Extract the [X, Y] coordinate from the center of the cell holding the provided text.  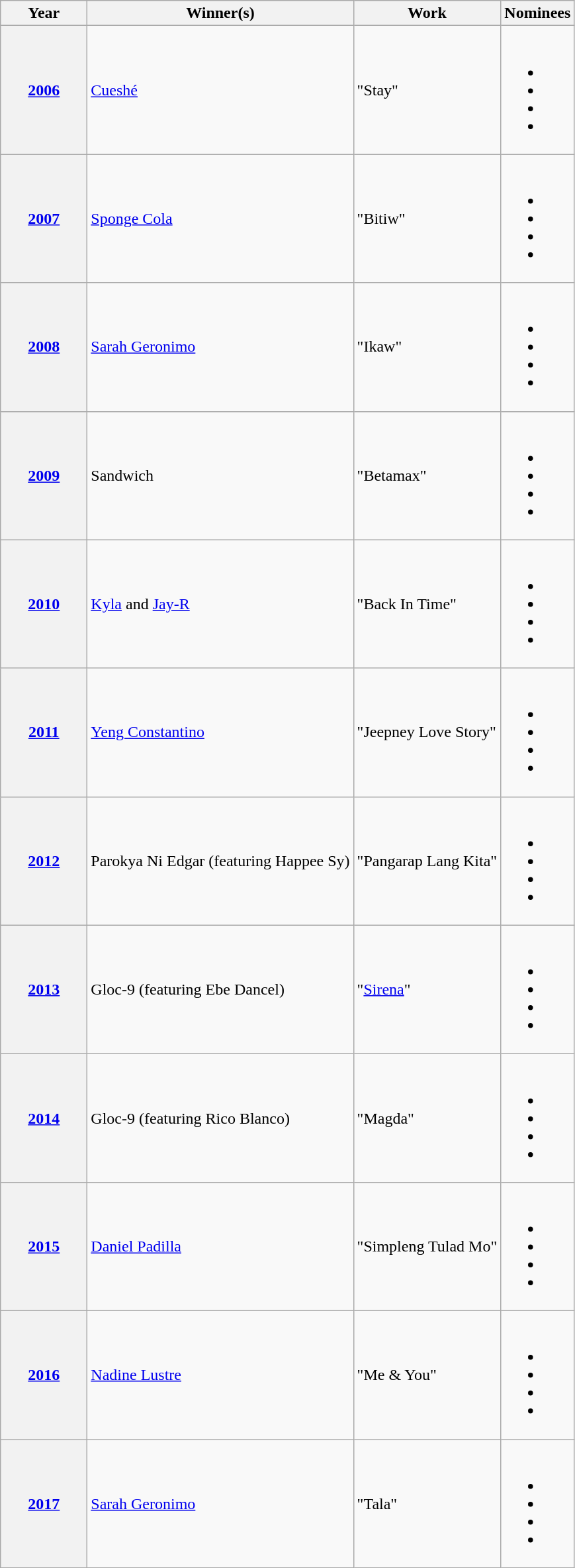
"Bitiw" [427, 219]
2011 [44, 732]
Sandwich [220, 475]
"Tala" [427, 1504]
Kyla and Jay-R [220, 604]
2009 [44, 475]
Winner(s) [220, 13]
2010 [44, 604]
Nominees [537, 13]
Work [427, 13]
Gloc-9 (featuring Rico Blanco) [220, 1118]
Cueshé [220, 90]
"Stay" [427, 90]
Yeng Constantino [220, 732]
2013 [44, 989]
Gloc-9 (featuring Ebe Dancel) [220, 989]
Sponge Cola [220, 219]
2014 [44, 1118]
"Sirena" [427, 989]
"Simpleng Tulad Mo" [427, 1246]
2017 [44, 1504]
"Jeepney Love Story" [427, 732]
2006 [44, 90]
Daniel Padilla [220, 1246]
2015 [44, 1246]
Parokya Ni Edgar (featuring Happee Sy) [220, 861]
"Pangarap Lang Kita" [427, 861]
"Betamax" [427, 475]
"Magda" [427, 1118]
2016 [44, 1375]
"Me & You" [427, 1375]
"Ikaw" [427, 347]
2012 [44, 861]
"Back In Time" [427, 604]
2008 [44, 347]
2007 [44, 219]
Year [44, 13]
Nadine Lustre [220, 1375]
